Search for the cell housing the specified text and yield its [X, Y] center coordinate. 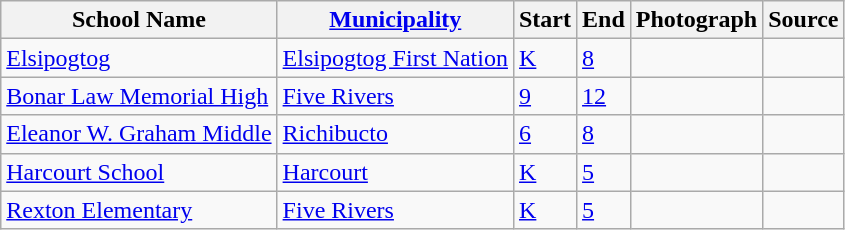
Rexton Elementary [139, 210]
Start [544, 20]
Elsipogtog First Nation [395, 58]
Harcourt [395, 172]
Photograph [696, 20]
Source [804, 20]
Elsipogtog [139, 58]
End [604, 20]
9 [544, 96]
6 [544, 134]
Bonar Law Memorial High [139, 96]
Richibucto [395, 134]
Eleanor W. Graham Middle [139, 134]
Municipality [395, 20]
School Name [139, 20]
Harcourt School [139, 172]
12 [604, 96]
